Return the [x, y] coordinate for the center point of the cell that contains the specified text.  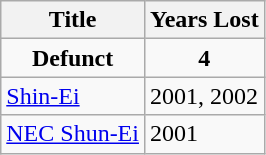
2001 [204, 134]
Years Lost [204, 20]
NEC Shun-Ei [73, 134]
Defunct [73, 58]
4 [204, 58]
2001, 2002 [204, 96]
Title [73, 20]
Shin-Ei [73, 96]
